Output the [X, Y] coordinate of the center of the cell containing the given text.  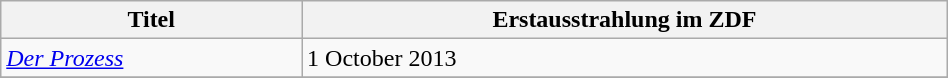
Titel [152, 20]
1 October 2013 [625, 58]
Der Prozess [152, 58]
Erstausstrahlung im ZDF [625, 20]
